Extract the [X, Y] coordinate from the center of the cell holding the provided text.  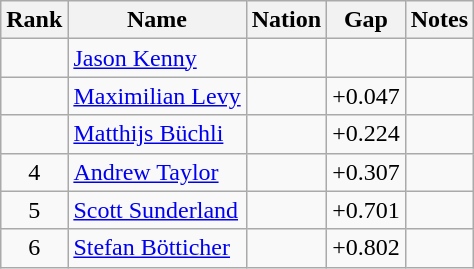
Andrew Taylor [157, 172]
+0.224 [366, 134]
Name [157, 20]
Gap [366, 20]
Stefan Bötticher [157, 248]
Matthijs Büchli [157, 134]
5 [34, 210]
Notes [439, 20]
+0.307 [366, 172]
Maximilian Levy [157, 96]
Scott Sunderland [157, 210]
4 [34, 172]
Rank [34, 20]
Nation [286, 20]
+0.701 [366, 210]
+0.802 [366, 248]
Jason Kenny [157, 58]
6 [34, 248]
+0.047 [366, 96]
